Locate the cell with the specified text and output its (x, y) center coordinate. 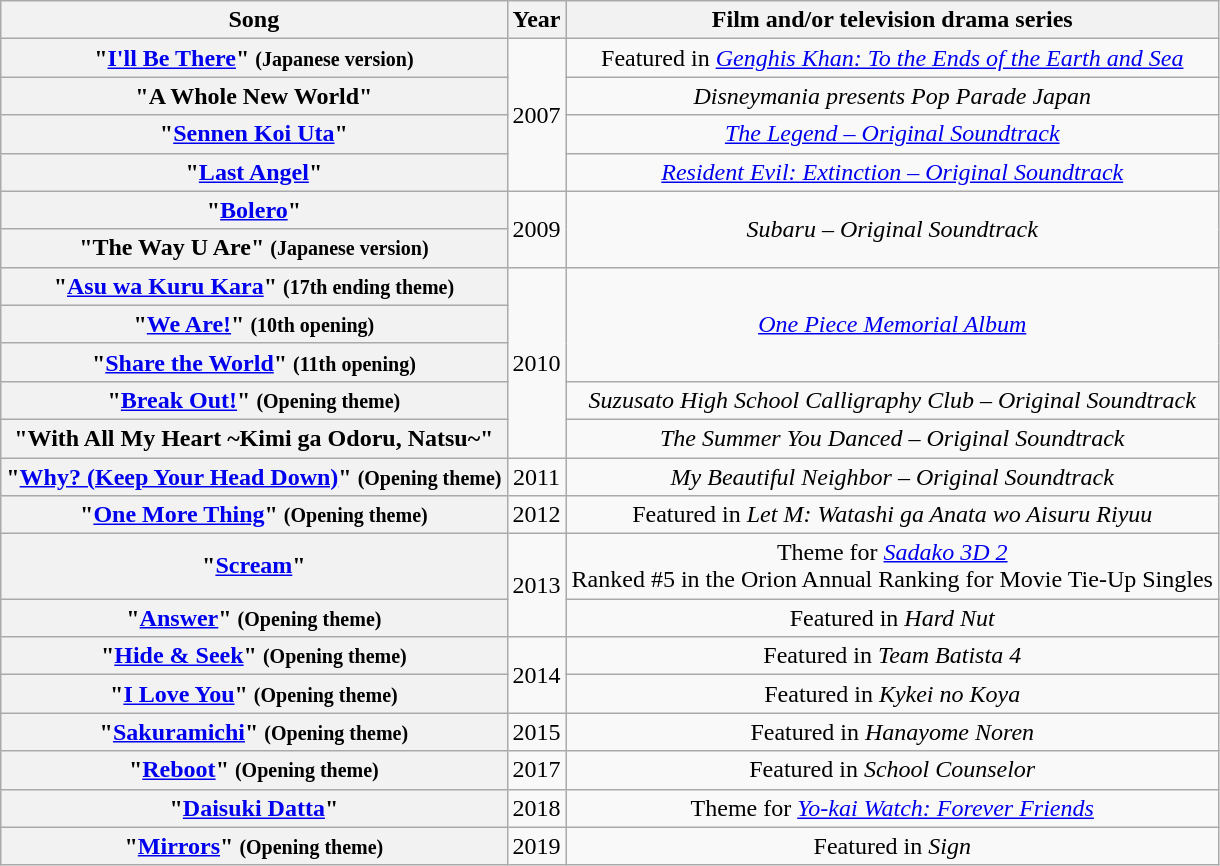
"I'll Be There" (Japanese version) (254, 58)
2019 (536, 846)
The Summer You Danced – Original Soundtrack (892, 438)
2018 (536, 808)
"Mirrors" (Opening theme) (254, 846)
"Bolero" (254, 210)
2012 (536, 515)
2010 (536, 362)
2017 (536, 770)
One Piece Memorial Album (892, 324)
2015 (536, 732)
"Scream" (254, 566)
"Break Out!" (Opening theme) (254, 400)
Featured in Hanayome Noren (892, 732)
"Hide & Seek" (Opening theme) (254, 656)
2011 (536, 477)
Year (536, 20)
"With All My Heart ~Kimi ga Odoru, Natsu~" (254, 438)
Film and/or television drama series (892, 20)
Featured in Team Batista 4 (892, 656)
"One More Thing" (Opening theme) (254, 515)
"Sakuramichi" (Opening theme) (254, 732)
"Reboot" (Opening theme) (254, 770)
"Why? (Keep Your Head Down)" (Opening theme) (254, 477)
"Share the World" (11th opening) (254, 362)
2013 (536, 586)
Featured in Kykei no Koya (892, 694)
"Daisuki Datta" (254, 808)
2009 (536, 229)
Theme for Yo-kai Watch: Forever Friends (892, 808)
Suzusato High School Calligraphy Club – Original Soundtrack (892, 400)
"I Love You" (Opening theme) (254, 694)
"Asu wa Kuru Kara" (17th ending theme) (254, 286)
My Beautiful Neighbor – Original Soundtrack (892, 477)
Featured in Genghis Khan: To the Ends of the Earth and Sea (892, 58)
Theme for Sadako 3D 2Ranked #5 in the Orion Annual Ranking for Movie Tie-Up Singles (892, 566)
Featured in School Counselor (892, 770)
2014 (536, 675)
Resident Evil: Extinction – Original Soundtrack (892, 172)
Disneymania presents Pop Parade Japan (892, 96)
"Answer" (Opening theme) (254, 618)
The Legend – Original Soundtrack (892, 134)
"Last Angel" (254, 172)
Featured in Sign (892, 846)
Song (254, 20)
Featured in Hard Nut (892, 618)
"We Are!" (10th opening) (254, 324)
"A Whole New World" (254, 96)
2007 (536, 115)
"The Way U Are" (Japanese version) (254, 248)
Featured in Let M: Watashi ga Anata wo Aisuru Riyuu (892, 515)
Subaru – Original Soundtrack (892, 229)
"Sennen Koi Uta" (254, 134)
